Provide the [x, y] coordinate of the cell's center where the given text is located.  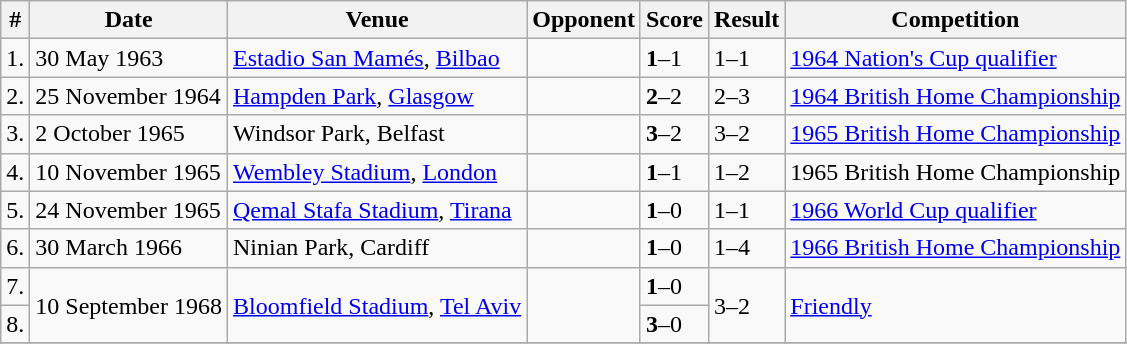
2–2 [674, 96]
7. [16, 286]
30 March 1966 [129, 248]
Competition [956, 20]
Ninian Park, Cardiff [378, 248]
Bloomfield Stadium, Tel Aviv [378, 305]
5. [16, 210]
Wembley Stadium, London [378, 172]
4. [16, 172]
Venue [378, 20]
24 November 1965 [129, 210]
Score [674, 20]
# [16, 20]
Date [129, 20]
Hampden Park, Glasgow [378, 96]
8. [16, 324]
Estadio San Mamés, Bilbao [378, 58]
Result [746, 20]
1964 Nation's Cup qualifier [956, 58]
3–0 [674, 324]
Friendly [956, 305]
1966 World Cup qualifier [956, 210]
Windsor Park, Belfast [378, 134]
1. [16, 58]
1–4 [746, 248]
3. [16, 134]
1–2 [746, 172]
10 September 1968 [129, 305]
2–3 [746, 96]
1964 British Home Championship [956, 96]
6. [16, 248]
10 November 1965 [129, 172]
30 May 1963 [129, 58]
Opponent [584, 20]
Qemal Stafa Stadium, Tirana [378, 210]
25 November 1964 [129, 96]
2. [16, 96]
2 October 1965 [129, 134]
1966 British Home Championship [956, 248]
